Extract the [x, y] coordinate from the center of the cell holding the provided text.  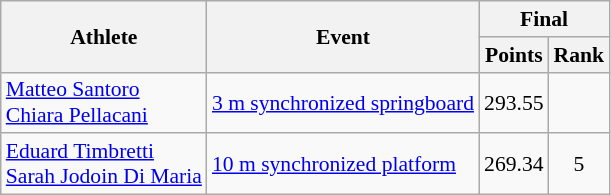
Event [343, 36]
10 m synchronized platform [343, 164]
Rank [580, 55]
293.55 [514, 102]
5 [580, 164]
Matteo SantoroChiara Pellacani [104, 102]
Points [514, 55]
3 m synchronized springboard [343, 102]
Eduard TimbrettiSarah Jodoin Di Maria [104, 164]
Athlete [104, 36]
269.34 [514, 164]
Final [544, 19]
